Determine the (x, y) coordinate at the center of the cell enclosing the given text.  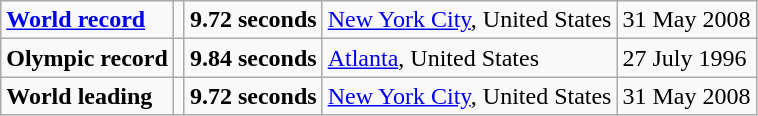
World record (88, 20)
World leading (88, 96)
Olympic record (88, 58)
9.84 seconds (253, 58)
Atlanta, United States (470, 58)
27 July 1996 (686, 58)
